Provide the [X, Y] coordinate of the cell's center where the given text is located.  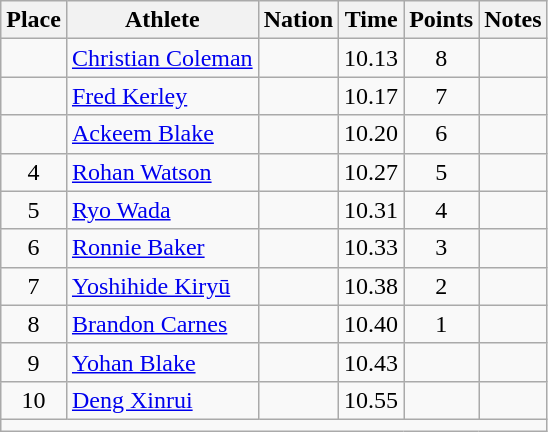
Yohan Blake [162, 362]
10.40 [372, 324]
3 [442, 248]
Ronnie Baker [162, 248]
Nation [298, 20]
Notes [513, 20]
10.13 [372, 58]
10.27 [372, 172]
Athlete [162, 20]
10.17 [372, 96]
10 [34, 400]
10.33 [372, 248]
10.20 [372, 134]
Christian Coleman [162, 58]
10.38 [372, 286]
Rohan Watson [162, 172]
Brandon Carnes [162, 324]
Points [442, 20]
9 [34, 362]
Ackeem Blake [162, 134]
Time [372, 20]
10.31 [372, 210]
Place [34, 20]
Deng Xinrui [162, 400]
2 [442, 286]
Fred Kerley [162, 96]
1 [442, 324]
10.55 [372, 400]
10.43 [372, 362]
Ryo Wada [162, 210]
Yoshihide Kiryū [162, 286]
